Provide the (X, Y) coordinate of the cell's center where the given text is located.  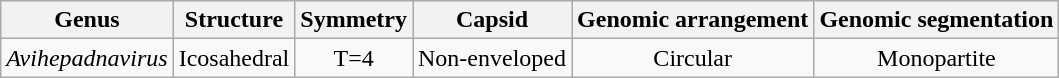
Icosahedral (234, 58)
Non-enveloped (492, 58)
Structure (234, 20)
Avihepadnavirus (87, 58)
Genomic arrangement (693, 20)
Circular (693, 58)
Symmetry (354, 20)
T=4 (354, 58)
Genus (87, 20)
Capsid (492, 20)
Genomic segmentation (936, 20)
Monopartite (936, 58)
